For the text-containing cell, return its midpoint in (x, y) coordinate format. 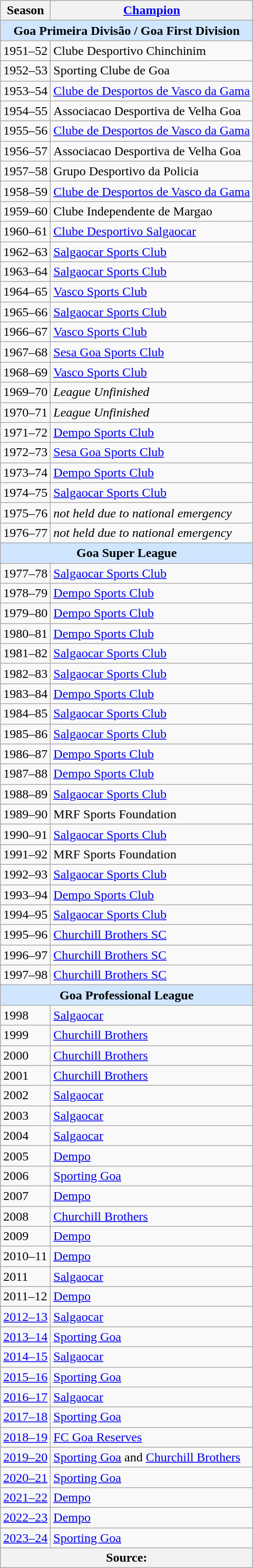
1979–80 (25, 613)
2016–17 (25, 1397)
2020–21 (25, 1477)
1963–64 (25, 272)
1973–74 (25, 473)
2019–20 (25, 1457)
1991–92 (25, 854)
2017–18 (25, 1417)
1959–60 (25, 211)
1965–66 (25, 312)
1984–85 (25, 714)
1999 (25, 1035)
2011 (25, 1277)
1988–89 (25, 794)
1986–87 (25, 754)
Clube Desportivo Salgaocar (152, 231)
Sporting Clube de Goa (152, 71)
1977–78 (25, 573)
FC Goa Reserves (152, 1437)
2005 (25, 1156)
1998 (25, 1015)
2011–12 (25, 1297)
2022–23 (25, 1517)
2014–15 (25, 1357)
1966–67 (25, 332)
1960–61 (25, 231)
2013–14 (25, 1337)
1974–75 (25, 493)
Source: (126, 1558)
1969–70 (25, 392)
1989–90 (25, 814)
1994–95 (25, 915)
2010–11 (25, 1257)
2001 (25, 1075)
2004 (25, 1136)
Goa Professional League (126, 995)
1995–96 (25, 935)
Champion (152, 11)
1972–73 (25, 452)
2003 (25, 1116)
1952–53 (25, 71)
1954–55 (25, 111)
2021–22 (25, 1497)
1990–91 (25, 834)
1967–68 (25, 352)
Sporting Goa and Churchill Brothers (152, 1457)
2012–13 (25, 1317)
Clube Desportivo Chinchinim (152, 51)
1970–71 (25, 412)
1962–63 (25, 252)
2023–24 (25, 1538)
1978–79 (25, 593)
1997–98 (25, 975)
2002 (25, 1095)
1983–84 (25, 694)
2007 (25, 1196)
Goa Primeira Divisão / Goa First Division (126, 31)
2006 (25, 1176)
2008 (25, 1216)
1964–65 (25, 292)
1985–86 (25, 734)
2015–16 (25, 1377)
Clube Independente de Margao (152, 211)
1980–81 (25, 634)
2009 (25, 1236)
1996–97 (25, 955)
1981–82 (25, 654)
1993–94 (25, 895)
1975–76 (25, 513)
Season (25, 11)
2018–19 (25, 1437)
1971–72 (25, 432)
1951–52 (25, 51)
1987–88 (25, 774)
2000 (25, 1055)
1955–56 (25, 131)
Goa Super League (126, 553)
1968–69 (25, 372)
1976–77 (25, 533)
Grupo Desportivo da Policia (152, 171)
1982–83 (25, 674)
1992–93 (25, 874)
1957–58 (25, 171)
1958–59 (25, 191)
1956–57 (25, 151)
1953–54 (25, 91)
